Detect which cell encompasses the target text, then output its [X, Y] center coordinate. 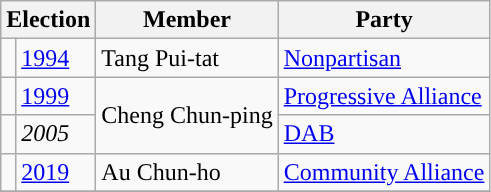
Tang Pui-tat [187, 58]
Au Chun-ho [187, 172]
Party [384, 20]
Progressive Alliance [384, 96]
Community Alliance [384, 172]
Election [48, 20]
2005 [56, 134]
1994 [56, 58]
DAB [384, 134]
Cheng Chun-ping [187, 115]
Member [187, 20]
Nonpartisan [384, 58]
2019 [56, 172]
1999 [56, 96]
